From the cell containing the given text, extract its center point as [X, Y] coordinate. 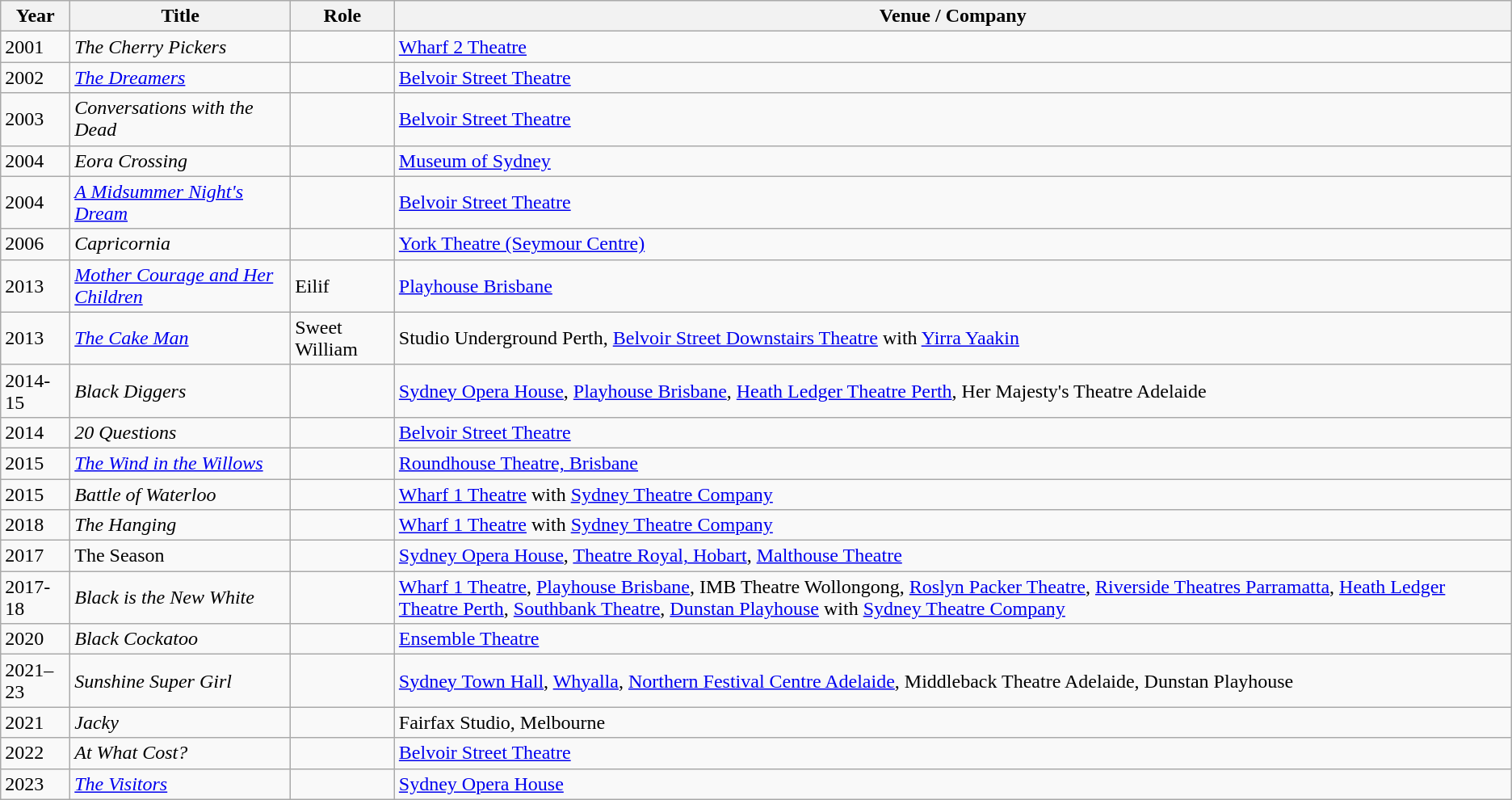
The Dreamers [181, 78]
Sydney Opera House, Playhouse Brisbane, Heath Ledger Theatre Perth, Her Majesty's Theatre Adelaide [953, 391]
2017-18 [36, 598]
2006 [36, 244]
Jacky [181, 722]
The Visitors [181, 784]
2022 [36, 753]
Black Cockatoo [181, 639]
Black is the New White [181, 598]
Sydney Town Hall, Whyalla, Northern Festival Centre Adelaide, Middleback Theatre Adelaide, Dunstan Playhouse [953, 680]
Sydney Opera House, Theatre Royal, Hobart, Malthouse Theatre [953, 556]
Year [36, 16]
Playhouse Brisbane [953, 286]
York Theatre (Seymour Centre) [953, 244]
Conversations with the Dead [181, 120]
Wharf 2 Theatre [953, 47]
2014-15 [36, 391]
Sweet William [342, 338]
Fairfax Studio, Melbourne [953, 722]
The Wind in the Willows [181, 463]
Eilif [342, 286]
Ensemble Theatre [953, 639]
Studio Underground Perth, Belvoir Street Downstairs Theatre with Yirra Yaakin [953, 338]
At What Cost? [181, 753]
2023 [36, 784]
2021 [36, 722]
The Hanging [181, 525]
2017 [36, 556]
Black Diggers [181, 391]
The Season [181, 556]
Roundhouse Theatre, Brisbane [953, 463]
Venue / Company [953, 16]
Capricornia [181, 244]
Role [342, 16]
2021–23 [36, 680]
Sydney Opera House [953, 784]
20 Questions [181, 432]
2003 [36, 120]
The Cherry Pickers [181, 47]
2018 [36, 525]
A Midsummer Night's Dream [181, 202]
2020 [36, 639]
Mother Courage and Her Children [181, 286]
The Cake Man [181, 338]
Title [181, 16]
Sunshine Super Girl [181, 680]
2002 [36, 78]
Eora Crossing [181, 161]
2001 [36, 47]
Battle of Waterloo [181, 494]
Museum of Sydney [953, 161]
2014 [36, 432]
